Extract the [X, Y] coordinate from the center of the cell holding the provided text.  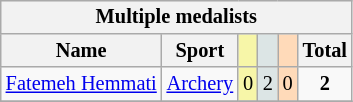
Fatemeh Hemmati [82, 84]
Name [82, 51]
Archery [200, 84]
Multiple medalists [176, 17]
Total [325, 51]
Sport [200, 51]
